Extract the (x, y) coordinate from the center of the cell holding the provided text.  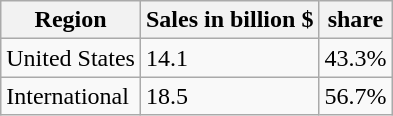
United States (71, 58)
18.5 (229, 96)
Sales in billion $ (229, 20)
56.7% (356, 96)
43.3% (356, 58)
14.1 (229, 58)
Region (71, 20)
International (71, 96)
share (356, 20)
